Scan for the cell matching the given text and deliver its [X, Y] coordinate at center. 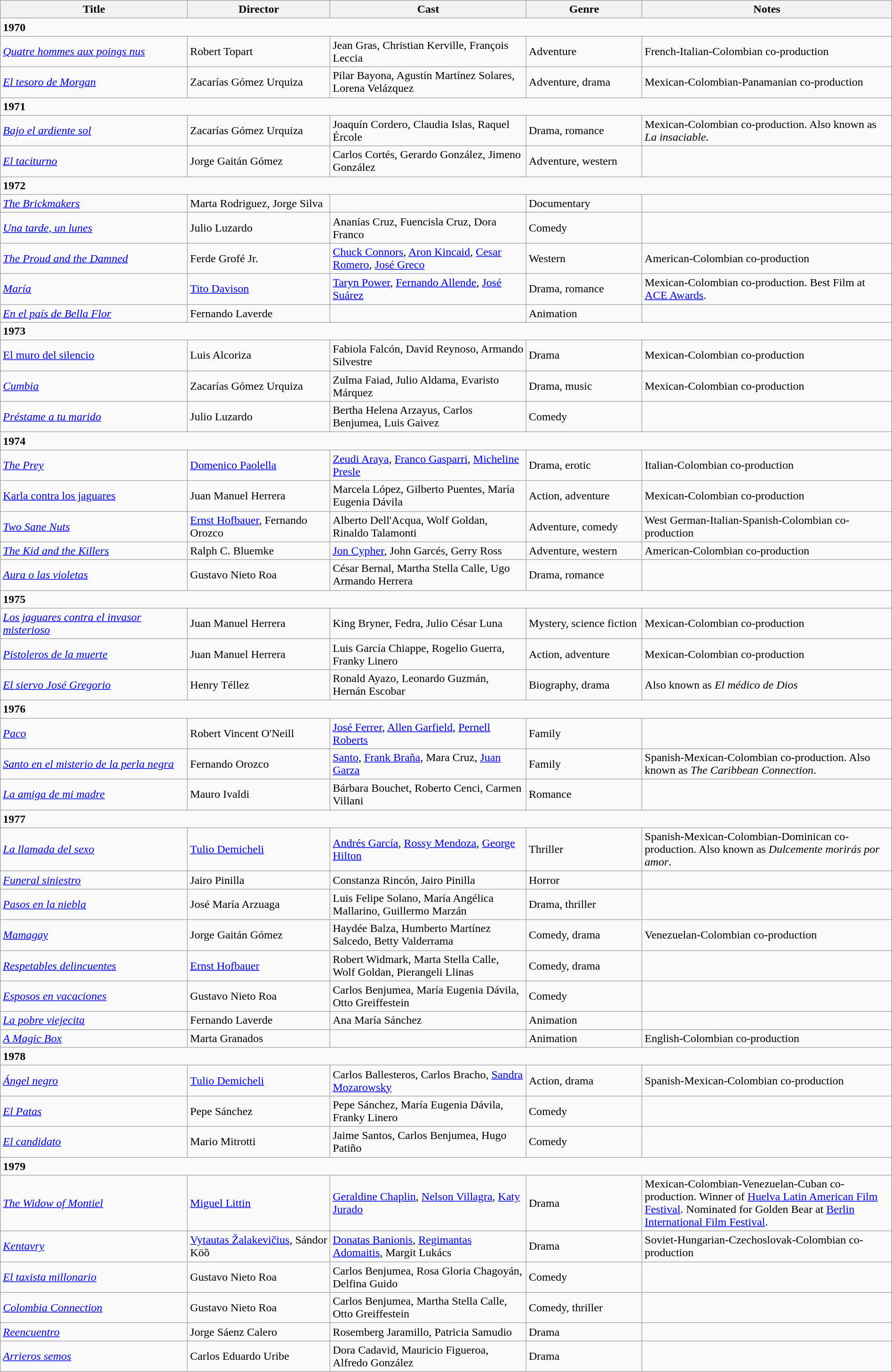
Bárbara Bouchet, Roberto Cenci, Carmen Villani [428, 794]
English-Colombian co-production [767, 1038]
Robert Topart [259, 52]
Pepe Sánchez, María Eugenia Dávila, Franky Linero [428, 1111]
Marcela López, Gilberto Puentes, María Eugenia Dávila [428, 496]
1977 [446, 819]
1979 [446, 1166]
Paco [94, 733]
Notes [767, 9]
Comedy, thriller [584, 1308]
A Magic Box [94, 1038]
Two Sane Nuts [94, 526]
1971 [446, 106]
Henry Téllez [259, 684]
Funeral siniestro [94, 880]
Pasos en la niebla [94, 905]
Ferde Grofé Jr. [259, 258]
Adventure, drama [584, 82]
Venezuelan-Colombian co-production [767, 935]
Luis Alcoriza [259, 356]
Luis Felipe Solano, María Angélica Mallarino, Guillermo Marzán [428, 905]
Quatre hommes aux poings nus [94, 52]
Robert Widmark, Marta Stella Calle, Wolf Goldan, Pierangeli Llinas [428, 966]
The Proud and the Damned [94, 258]
Andrés García, Rossy Mendoza, George Hilton [428, 850]
El taxista millonario [94, 1277]
Zulma Faiad, Julio Aldama, Evaristo Márquez [428, 386]
Fernando Orozco [259, 764]
Vytautas Žalakevičius, Sándor Köõ [259, 1246]
La amiga de mi madre [94, 794]
Santo, Frank Braña, Mara Cruz, Juan Garza [428, 764]
Documentary [584, 203]
Chuck Connors, Aron Kincaid, Cesar Romero, José Greco [428, 258]
Mexican-Colombian co-production. Also known as La insaciable. [767, 131]
Colombia Connection [94, 1308]
Also known as El médico de Dios [767, 684]
Ananías Cruz, Fuencisla Cruz, Dora Franco [428, 228]
César Bernal, Martha Stella Calle, Ugo Armando Herrera [428, 575]
El muro del silencio [94, 356]
Haydée Balza, Humberto Martínez Salcedo, Betty Valderrama [428, 935]
1970 [446, 27]
Pistoleros de la muerte [94, 654]
Arrieros semos [94, 1356]
Donatas Banionis, Regimantas Adomaitis, Margit Lukács [428, 1246]
La llamada del sexo [94, 850]
María [94, 289]
Pepe Sánchez [259, 1111]
1975 [446, 599]
Ana María Sánchez [428, 1020]
El Patas [94, 1111]
Spanish-Mexican-Colombian co-production. Also known as The Caribbean Connection. [767, 764]
Ernst Hofbauer, Fernando Orozco [259, 526]
1972 [446, 185]
1976 [446, 709]
El siervo José Gregorio [94, 684]
Thriller [584, 850]
Dora Cadavid, Mauricio Figueroa, Alfredo González [428, 1356]
Spanish-Mexican-Colombian co-production [767, 1081]
Western [584, 258]
Ángel negro [94, 1081]
Los jaguares contra el invasor misterioso [94, 623]
The Widow of Montiel [94, 1203]
Carlos Benjumea, Rosa Gloria Chagoyán, Delfina Guido [428, 1277]
El candidato [94, 1142]
Mamagay [94, 935]
Mario Mitrotti [259, 1142]
Alberto Dell'Acqua, Wolf Goldan, Rinaldo Talamonti [428, 526]
Karla contra los jaguares [94, 496]
The Brickmakers [94, 203]
Préstame a tu marido [94, 417]
Mexican-Colombian-Panamanian co-production [767, 82]
Ronald Ayazo, Leonardo Guzmán, Hernán Escobar [428, 684]
Cast [428, 9]
Title [94, 9]
Action, drama [584, 1081]
Carlos Ballesteros, Carlos Bracho, Sandra Mozarowsky [428, 1081]
Carlos Cortés, Gerardo González, Jimeno González [428, 161]
Geraldine Chaplin, Nelson Villagra, Katy Jurado [428, 1203]
French-Italian-Colombian co-production [767, 52]
En el país de Bella Flor [94, 313]
Kentavry [94, 1246]
Zeudi Araya, Franco Gasparri, Micheline Presle [428, 465]
Constanza Rincón, Jairo Pinilla [428, 880]
King Bryner, Fedra, Julio César Luna [428, 623]
Cumbia [94, 386]
Domenico Paolella [259, 465]
Marta Granados [259, 1038]
Bajo el ardiente sol [94, 131]
Fabiola Falcón, David Reynoso, Armando Silvestre [428, 356]
Adventure [584, 52]
Drama, music [584, 386]
Respetables delincuentes [94, 966]
Aura o las violetas [94, 575]
Bertha Helena Arzayus, Carlos Benjumea, Luis Gaivez [428, 417]
West German-Italian-Spanish-Colombian co-production [767, 526]
El tesoro de Morgan [94, 82]
Romance [584, 794]
1978 [446, 1056]
La pobre viejecita [94, 1020]
Director [259, 9]
Marta Rodriguez, Jorge Silva [259, 203]
Ernst Hofbauer [259, 966]
Mauro Ivaldi [259, 794]
Soviet-Hungarian-Czechoslovak-Colombian co-production [767, 1246]
José Ferrer, Allen Garfield, Pernell Roberts [428, 733]
Esposos en vacaciones [94, 996]
Rosemberg Jaramillo, Patricia Samudio [428, 1332]
Jon Cypher, John Garcés, Gerry Ross [428, 551]
Drama, thriller [584, 905]
Carlos Eduardo Uribe [259, 1356]
Joaquín Cordero, Claudia Islas, Raquel Ércole [428, 131]
Miguel Littin [259, 1203]
Genre [584, 9]
Ralph C. Bluemke [259, 551]
Jean Gras, Christian Kerville, François Leccia [428, 52]
Italian-Colombian co-production [767, 465]
1973 [446, 331]
The Prey [94, 465]
Santo en el misterio de la perla negra [94, 764]
Una tarde, un lunes [94, 228]
Jorge Sáenz Calero [259, 1332]
Carlos Benjumea, María Eugenia Dávila, Otto Greiffestein [428, 996]
Tito Davison [259, 289]
Robert Vincent O'Neill [259, 733]
Carlos Benjumea, Martha Stella Calle, Otto Greiffestein [428, 1308]
Taryn Power, Fernando Allende, José Suárez [428, 289]
El taciturno [94, 161]
Jaime Santos, Carlos Benjumea, Hugo Patiño [428, 1142]
Drama, erotic [584, 465]
Luis García Chiappe, Rogelio Guerra, Franky Linero [428, 654]
Spanish-Mexican-Colombian-Dominican co-production. Also known as Dulcemente morirás por amor. [767, 850]
Horror [584, 880]
Jairo Pinilla [259, 880]
Pilar Bayona, Agustín Martínez Solares, Lorena Velázquez [428, 82]
Mystery, science fiction [584, 623]
Biography, drama [584, 684]
The Kid and the Killers [94, 551]
Mexican-Colombian co-production. Best Film at ACE Awards. [767, 289]
Adventure, comedy [584, 526]
José María Arzuaga [259, 905]
1974 [446, 441]
Reencuentro [94, 1332]
